Provide the (X, Y) coordinate of the cell's center where the given text is located.  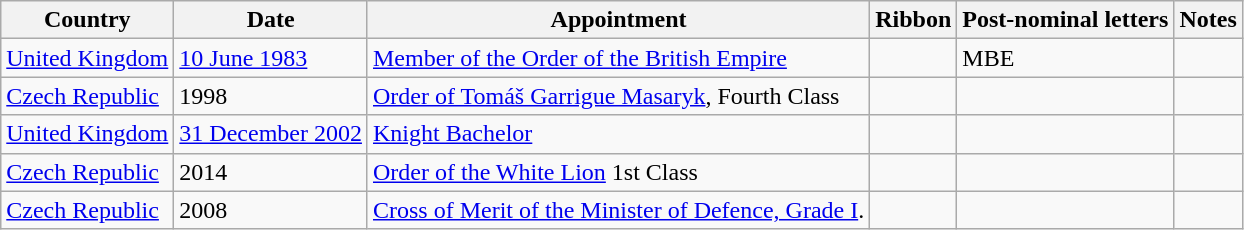
Order of Tomáš Garrigue Masaryk, Fourth Class (618, 96)
Order of the White Lion 1st Class (618, 172)
Post-nominal letters (1066, 20)
Country (88, 20)
Date (271, 20)
Appointment (618, 20)
Cross of Merit of the Minister of Defence, Grade I. (618, 210)
Notes (1208, 20)
31 December 2002 (271, 134)
10 June 1983 (271, 58)
Knight Bachelor (618, 134)
MBE (1066, 58)
Ribbon (914, 20)
Member of the Order of the British Empire (618, 58)
1998 (271, 96)
2008 (271, 210)
2014 (271, 172)
